Detect which cell encompasses the target text, then output its [x, y] center coordinate. 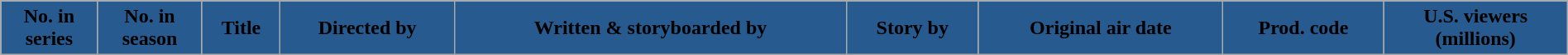
Original air date [1101, 28]
No. inseason [150, 28]
No. inseries [50, 28]
Story by [913, 28]
Directed by [367, 28]
U.S. viewers(millions) [1475, 28]
Prod. code [1303, 28]
Title [241, 28]
Written & storyboarded by [650, 28]
